Determine the [X, Y] coordinate at the center of the cell enclosing the given text.  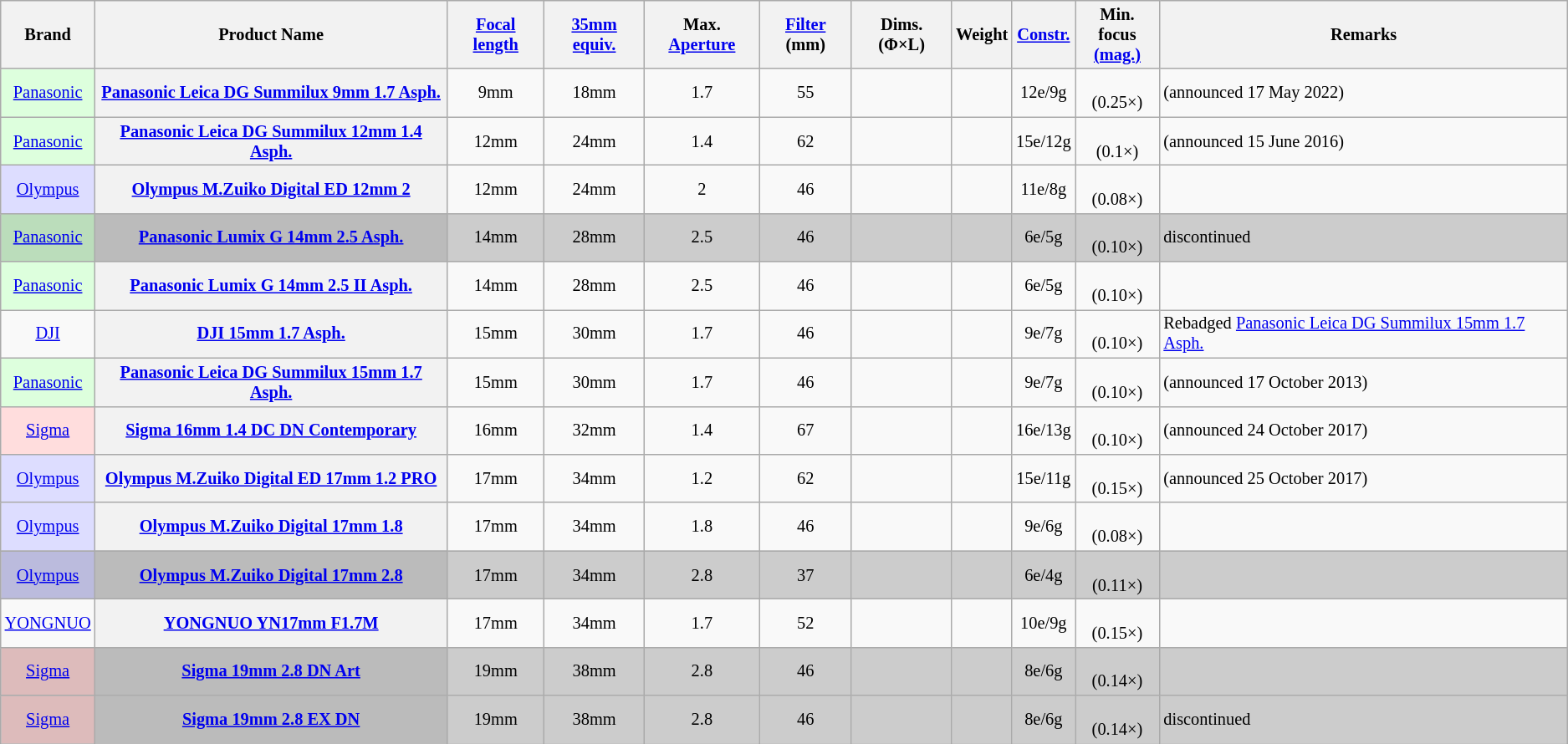
Filter (mm) [805, 34]
(0.1×) [1117, 141]
YONGNUO [49, 623]
Olympus M.Zuiko Digital 17mm 2.8 [271, 575]
Product Name [271, 34]
Panasonic Lumix G 14mm 2.5 II Asph. [271, 286]
9e/6g [1044, 527]
DJI [49, 334]
Olympus M.Zuiko Digital 17mm 1.8 [271, 527]
32mm [595, 431]
Panasonic Leica DG Summilux 15mm 1.7 Asph. [271, 382]
18mm [595, 93]
55 [805, 93]
10e/9g [1044, 623]
2 [702, 189]
35mm equiv. [595, 34]
DJI 15mm 1.7 Asph. [271, 334]
Brand [49, 34]
67 [805, 431]
Panasonic Leica DG Summilux 12mm 1.4 Asph. [271, 141]
(0.25×) [1117, 93]
Olympus M.Zuiko Digital ED 12mm 2 [271, 189]
Sigma 16mm 1.4 DC DN Contemporary [271, 431]
Sigma 19mm 2.8 EX DN [271, 720]
52 [805, 623]
Rebadged Panasonic Leica DG Summilux 15mm 1.7 Asph. [1363, 334]
(announced 17 October 2013) [1363, 382]
37 [805, 575]
Panasonic Lumix G 14mm 2.5 Asph. [271, 237]
12e/9g [1044, 93]
Max. Aperture [702, 34]
16mm [496, 431]
Min. focus(mag.) [1117, 34]
1.8 [702, 527]
Focal length [496, 34]
16e/13g [1044, 431]
1.2 [702, 478]
Remarks [1363, 34]
Olympus M.Zuiko Digital ED 17mm 1.2 PRO [271, 478]
Constr. [1044, 34]
(announced 15 June 2016) [1363, 141]
(announced 25 October 2017) [1363, 478]
6e/4g [1044, 575]
15e/12g [1044, 141]
15e/11g [1044, 478]
(announced 24 October 2017) [1363, 431]
Weight [982, 34]
Panasonic Leica DG Summilux 9mm 1.7 Asph. [271, 93]
(announced 17 May 2022) [1363, 93]
11e/8g [1044, 189]
YONGNUO YN17mm F1.7M [271, 623]
9mm [496, 93]
(0.11×) [1117, 575]
Sigma 19mm 2.8 DN Art [271, 671]
Dims. (Φ×L) [901, 34]
